Scan for the cell matching the given text and deliver its (x, y) coordinate at center. 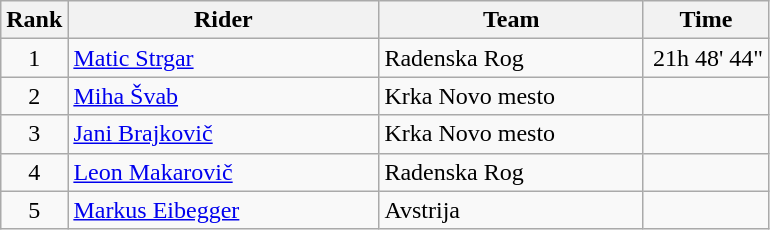
Markus Eibegger (224, 210)
Leon Makarovič (224, 172)
Miha Švab (224, 96)
4 (34, 172)
1 (34, 58)
2 (34, 96)
Jani Brajkovič (224, 134)
Matic Strgar (224, 58)
Time (706, 20)
3 (34, 134)
Rank (34, 20)
Team (512, 20)
5 (34, 210)
Rider (224, 20)
21h 48' 44" (706, 58)
Avstrija (512, 210)
